For the text-containing cell, return its midpoint in [x, y] coordinate format. 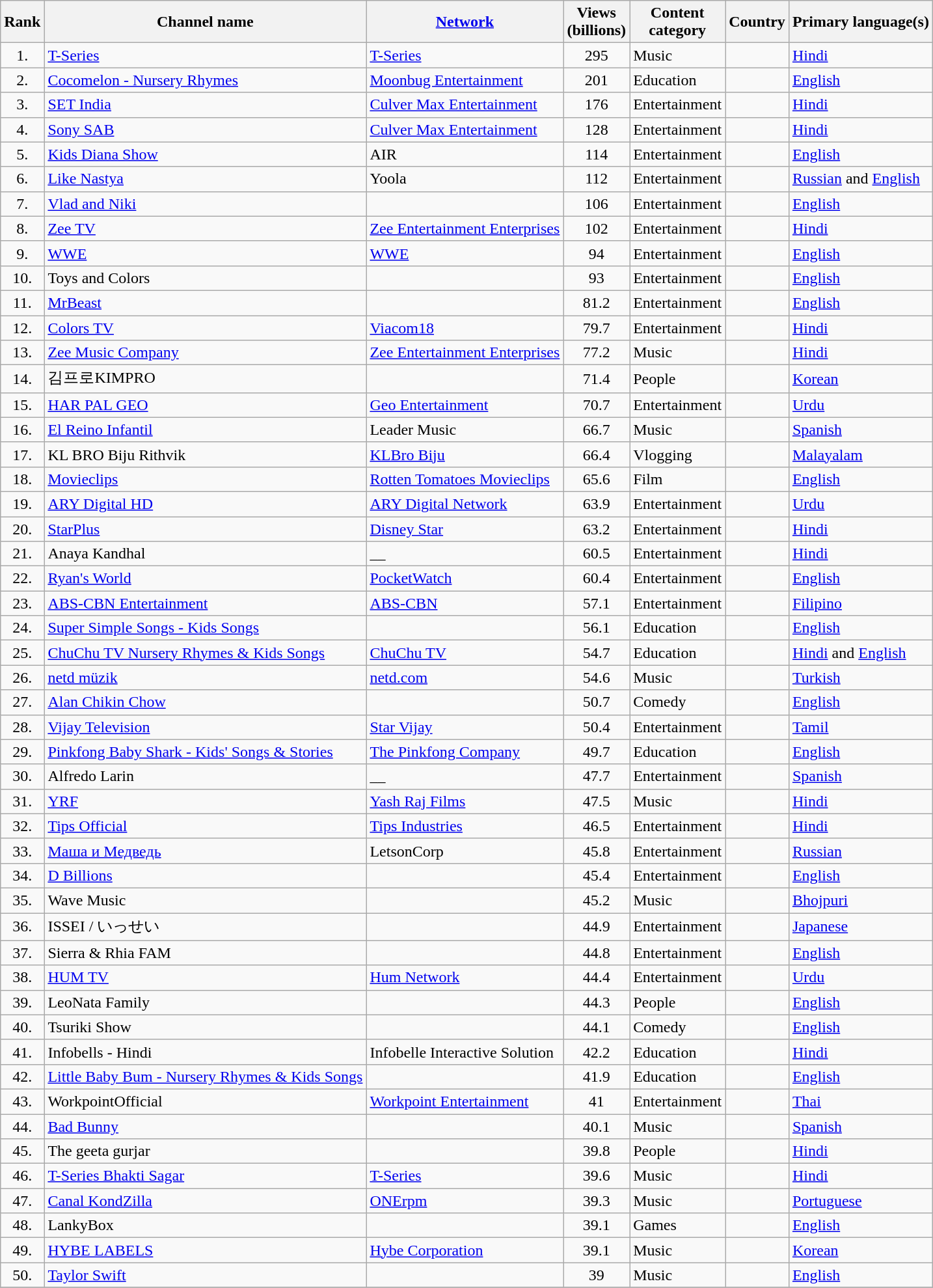
Russian and English [860, 179]
Alfredo Larin [206, 776]
Toys and Colors [206, 278]
Workpoint Entertainment [465, 1101]
45.4 [597, 875]
SET India [206, 105]
Pinkfong Baby Shark - Kids' Songs & Stories [206, 752]
63.9 [597, 504]
ONErpm [465, 1201]
StarPlus [206, 529]
35. [22, 900]
93 [597, 278]
43. [22, 1101]
17. [22, 454]
Star Vijay [465, 727]
The Pinkfong Company [465, 752]
49. [22, 1250]
Маша и Медведь [206, 851]
42. [22, 1076]
176 [597, 105]
Kids Diana Show [206, 154]
7. [22, 204]
47.7 [597, 776]
netd müzik [206, 678]
Russian [860, 851]
Viacom18 [465, 327]
The geeta gurjar [206, 1151]
19. [22, 504]
9. [22, 253]
21. [22, 554]
14. [22, 379]
27. [22, 702]
Filipino [860, 603]
Vlad and Niki [206, 204]
Turkish [860, 678]
114 [597, 154]
Tips Industries [465, 826]
40.1 [597, 1127]
79.7 [597, 327]
112 [597, 179]
60.4 [597, 579]
50. [22, 1275]
Contentcategory [678, 22]
63.2 [597, 529]
HAR PAL GEO [206, 405]
Super Simple Songs - Kids Songs [206, 628]
20. [22, 529]
Hybe Corporation [465, 1250]
13. [22, 353]
71.4 [597, 379]
ChuChu TV [465, 653]
El Reino Infantil [206, 430]
Tamil [860, 727]
38. [22, 978]
Moonbug Entertainment [465, 80]
HUM TV [206, 978]
11. [22, 303]
ISSEI / いっせい [206, 927]
1. [22, 55]
31. [22, 801]
Views(billions) [597, 22]
65.6 [597, 479]
201 [597, 80]
4. [22, 130]
23. [22, 603]
44. [22, 1127]
12. [22, 327]
AIR [465, 154]
41.9 [597, 1076]
Wave Music [206, 900]
Cocomelon - Nursery Rhymes [206, 80]
44.4 [597, 978]
47.5 [597, 801]
Zee TV [206, 228]
KLBro Biju [465, 454]
Geo Entertainment [465, 405]
Hindi and English [860, 653]
26. [22, 678]
295 [597, 55]
36. [22, 927]
Country [757, 22]
Movieclips [206, 479]
3. [22, 105]
Colors TV [206, 327]
39.6 [597, 1176]
LankyBox [206, 1226]
Film [678, 479]
김프로KIMPRO [206, 379]
netd.com [465, 678]
Sierra & Rhia FAM [206, 953]
30. [22, 776]
Little Baby Bum - Nursery Rhymes & Kids Songs [206, 1076]
25. [22, 653]
MrBeast [206, 303]
39.3 [597, 1201]
41. [22, 1052]
Alan Chikin Chow [206, 702]
44.9 [597, 927]
54.7 [597, 653]
Anaya Kandhal [206, 554]
22. [22, 579]
33. [22, 851]
Primary language(s) [860, 22]
66.7 [597, 430]
8. [22, 228]
44.3 [597, 1002]
Infobells - Hindi [206, 1052]
102 [597, 228]
Zee Music Company [206, 353]
70.7 [597, 405]
Network [465, 22]
81.2 [597, 303]
50.7 [597, 702]
5. [22, 154]
ARY Digital HD [206, 504]
PocketWatch [465, 579]
Disney Star [465, 529]
ABS-CBN [465, 603]
Sony SAB [206, 130]
Rank [22, 22]
Vijay Television [206, 727]
49.7 [597, 752]
45. [22, 1151]
Leader Music [465, 430]
LeoNata Family [206, 1002]
6. [22, 179]
ChuChu TV Nursery Rhymes & Kids Songs [206, 653]
Thai [860, 1101]
34. [22, 875]
Infobelle Interactive Solution [465, 1052]
D Billions [206, 875]
10. [22, 278]
Taylor Swift [206, 1275]
ABS-CBN Entertainment [206, 603]
39. [22, 1002]
Channel name [206, 22]
39.8 [597, 1151]
Japanese [860, 927]
T-Series Bhakti Sagar [206, 1176]
Malayalam [860, 454]
24. [22, 628]
57.1 [597, 603]
Canal KondZilla [206, 1201]
Vlogging [678, 454]
Hum Network [465, 978]
54.6 [597, 678]
56.1 [597, 628]
46. [22, 1176]
HYBE LABELS [206, 1250]
18. [22, 479]
45.2 [597, 900]
47. [22, 1201]
60.5 [597, 554]
ARY Digital Network [465, 504]
40. [22, 1027]
15. [22, 405]
42.2 [597, 1052]
39 [597, 1275]
Rotten Tomatoes Movieclips [465, 479]
128 [597, 130]
2. [22, 80]
KL BRO Biju Rithvik [206, 454]
44.8 [597, 953]
Games [678, 1226]
37. [22, 953]
29. [22, 752]
Bad Bunny [206, 1127]
41 [597, 1101]
45.8 [597, 851]
77.2 [597, 353]
Tips Official [206, 826]
Yash Raj Films [465, 801]
44.1 [597, 1027]
94 [597, 253]
Bhojpuri [860, 900]
YRF [206, 801]
50.4 [597, 727]
46.5 [597, 826]
Ryan's World [206, 579]
48. [22, 1226]
Tsuriki Show [206, 1027]
LetsonCorp [465, 851]
106 [597, 204]
Portuguese [860, 1201]
66.4 [597, 454]
32. [22, 826]
Yoola [465, 179]
Like Nastya [206, 179]
16. [22, 430]
WorkpointOfficial [206, 1101]
28. [22, 727]
